Determine the (X, Y) coordinate at the center of the cell enclosing the given text.  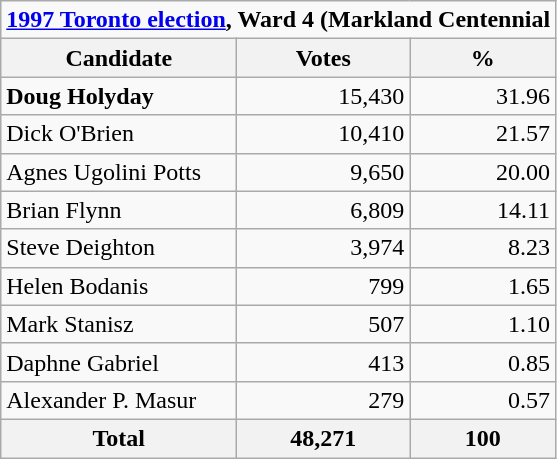
48,271 (324, 438)
507 (324, 324)
Helen Bodanis (119, 286)
Brian Flynn (119, 210)
% (483, 58)
9,650 (324, 172)
0.57 (483, 400)
799 (324, 286)
Agnes Ugolini Potts (119, 172)
31.96 (483, 96)
Total (119, 438)
Steve Deighton (119, 248)
14.11 (483, 210)
Doug Holyday (119, 96)
6,809 (324, 210)
1.10 (483, 324)
0.85 (483, 362)
8.23 (483, 248)
1997 Toronto election, Ward 4 (Markland Centennial (278, 20)
Alexander P. Masur (119, 400)
21.57 (483, 134)
20.00 (483, 172)
413 (324, 362)
15,430 (324, 96)
Dick O'Brien (119, 134)
279 (324, 400)
1.65 (483, 286)
100 (483, 438)
Daphne Gabriel (119, 362)
Votes (324, 58)
Candidate (119, 58)
10,410 (324, 134)
Mark Stanisz (119, 324)
3,974 (324, 248)
